Search for the cell housing the specified text and yield its [x, y] center coordinate. 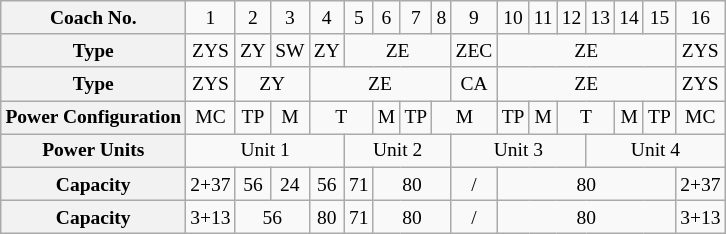
14 [630, 18]
16 [700, 18]
ZEC [474, 50]
Power Units [94, 150]
4 [326, 18]
Unit 1 [266, 150]
Coach No. [94, 18]
8 [442, 18]
CA [474, 84]
7 [416, 18]
2 [252, 18]
24 [290, 184]
3 [290, 18]
15 [659, 18]
12 [572, 18]
1 [211, 18]
Unit 4 [656, 150]
SW [290, 50]
9 [474, 18]
Unit 3 [518, 150]
Power Configuration [94, 118]
13 [600, 18]
Unit 2 [397, 150]
10 [513, 18]
11 [543, 18]
5 [358, 18]
6 [386, 18]
